Capture the cell that displays the provided text and extract its [x, y] central coordinate. 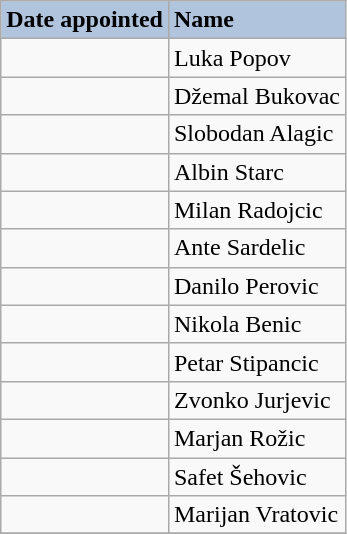
Danilo Perovic [256, 286]
Petar Stipancic [256, 362]
Zvonko Jurjevic [256, 400]
Marijan Vratovic [256, 515]
Luka Popov [256, 58]
Marjan Rožic [256, 438]
Nikola Benic [256, 324]
Ante Sardelic [256, 248]
Albin Starc [256, 172]
Name [256, 20]
Milan Radojcic [256, 210]
Safet Šehovic [256, 477]
Date appointed [85, 20]
Slobodan Alagic [256, 134]
Džemal Bukovac [256, 96]
